Detect which cell encompasses the target text, then output its [X, Y] center coordinate. 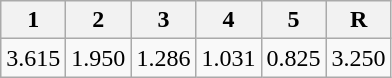
0.825 [294, 58]
4 [228, 20]
3 [164, 20]
1 [34, 20]
2 [98, 20]
3.615 [34, 58]
1.950 [98, 58]
5 [294, 20]
R [358, 20]
1.031 [228, 58]
1.286 [164, 58]
3.250 [358, 58]
